Return the (X, Y) coordinate for the center point of the cell that contains the specified text.  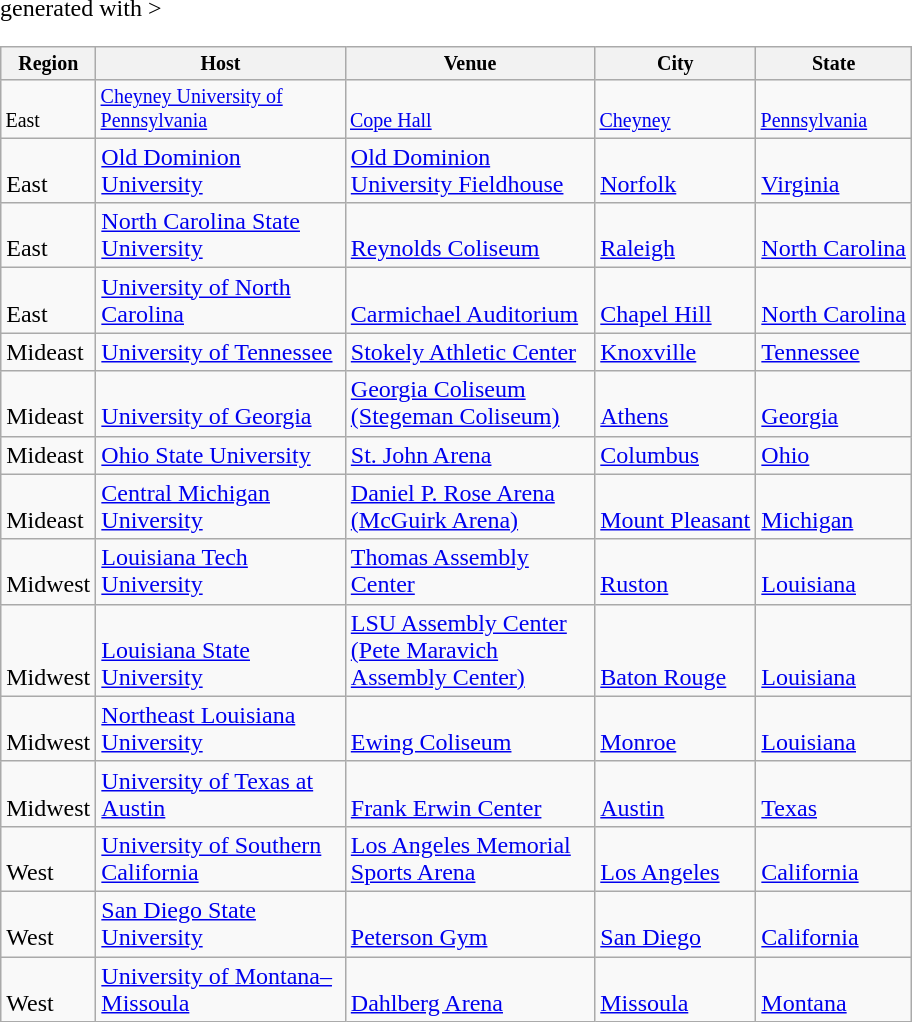
Central Michigan University (220, 506)
Old Dominion University (220, 170)
Columbus (676, 455)
Ewing Coliseum (470, 728)
Venue (470, 64)
Monroe (676, 728)
San Diego State University (220, 924)
Baton Rouge (676, 650)
Austin (676, 794)
Ohio (834, 455)
Louisiana Tech University (220, 572)
North Carolina State University (220, 236)
Daniel P. Rose Arena (McGuirk Arena) (470, 506)
Virginia (834, 170)
University of Southern California (220, 858)
San Diego (676, 924)
University of Tennessee (220, 352)
St. John Arena (470, 455)
University of Texas at Austin (220, 794)
Old Dominion University Fieldhouse (470, 170)
Stokely Athletic Center (470, 352)
City (676, 64)
State (834, 64)
University of Georgia (220, 404)
Host (220, 64)
Texas (834, 794)
Tennessee (834, 352)
Cheyney University of Pennsylvania (220, 108)
University of Montana–Missoula (220, 988)
Mount Pleasant (676, 506)
Peterson Gym (470, 924)
Dahlberg Arena (470, 988)
Missoula (676, 988)
Ruston (676, 572)
Region (48, 64)
Thomas Assembly Center (470, 572)
Los Angeles (676, 858)
Norfolk (676, 170)
Knoxville (676, 352)
Georgia Coliseum (Stegeman Coliseum) (470, 404)
Athens (676, 404)
Georgia (834, 404)
Cope Hall (470, 108)
Michigan (834, 506)
Carmichael Auditorium (470, 300)
Reynolds Coliseum (470, 236)
Raleigh (676, 236)
Northeast Louisiana University (220, 728)
Louisiana State University (220, 650)
Ohio State University (220, 455)
Cheyney (676, 108)
Los Angeles Memorial Sports Arena (470, 858)
Frank Erwin Center (470, 794)
LSU Assembly Center (Pete Maravich Assembly Center) (470, 650)
Chapel Hill (676, 300)
University of North Carolina (220, 300)
Pennsylvania (834, 108)
Montana (834, 988)
